Determine the (X, Y) coordinate at the center of the cell enclosing the given text.  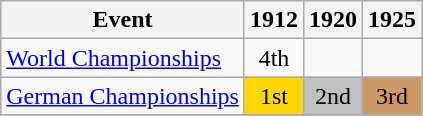
2nd (334, 96)
1920 (334, 20)
World Championships (123, 58)
Event (123, 20)
4th (274, 58)
1st (274, 96)
3rd (392, 96)
1925 (392, 20)
German Championships (123, 96)
1912 (274, 20)
